Return the (x, y) coordinate for the center point of the cell that contains the specified text.  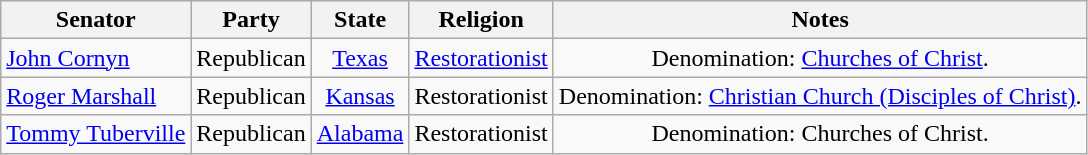
Denomination: Christian Church (Disciples of Christ). (820, 96)
Texas (360, 58)
State (360, 20)
Tommy Tuberville (96, 134)
Senator (96, 20)
Alabama (360, 134)
Kansas (360, 96)
John Cornyn (96, 58)
Roger Marshall (96, 96)
Party (251, 20)
Notes (820, 20)
Religion (481, 20)
